Pinpoint the cell where the given text exists, returning its (X, Y) midpoint coordinate. 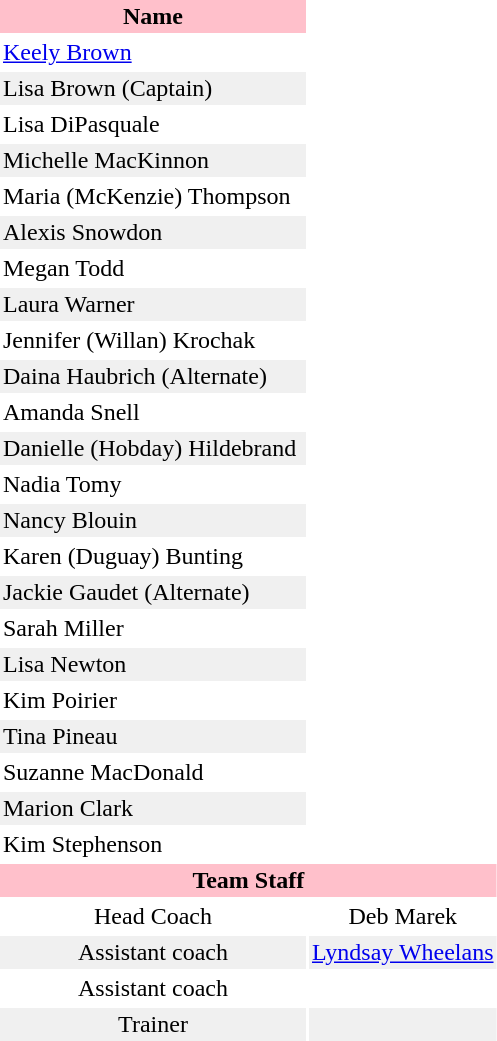
Michelle MacKinnon (153, 160)
Suzanne MacDonald (153, 772)
Team Staff (248, 880)
Kim Poirier (153, 700)
Deb Marek (403, 916)
Jackie Gaudet (Alternate) (153, 592)
Name (153, 16)
Lisa Newton (153, 664)
Laura Warner (153, 304)
Marion Clark (153, 808)
Lisa DiPasquale (153, 124)
Megan Todd (153, 268)
Kim Stephenson (153, 844)
Lyndsay Wheelans (403, 952)
Lisa Brown (Captain) (153, 88)
Keely Brown (153, 52)
Trainer (153, 1024)
Maria (McKenzie) Thompson (153, 196)
Alexis Snowdon (153, 232)
Sarah Miller (153, 628)
Head Coach (153, 916)
Tina Pineau (153, 736)
Nancy Blouin (153, 520)
Danielle (Hobday) Hildebrand (153, 448)
Amanda Snell (153, 412)
Daina Haubrich (Alternate) (153, 376)
Jennifer (Willan) Krochak (153, 340)
Nadia Tomy (153, 484)
Karen (Duguay) Bunting (153, 556)
